Provide the [X, Y] coordinate of the cell's center where the given text is located.  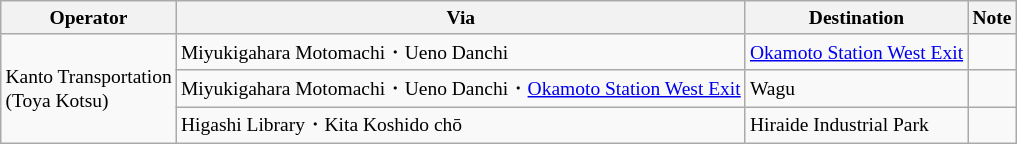
Note [992, 18]
Miyukigahara Motomachi・Ueno Danchi [460, 52]
Higashi Library・Kita Koshido chō [460, 125]
Miyukigahara Motomachi・Ueno Danchi・Okamoto Station West Exit [460, 88]
Destination [856, 18]
Hiraide Industrial Park [856, 125]
Operator [89, 18]
Kanto Transportation(Toya Kotsu) [89, 88]
Via [460, 18]
Okamoto Station West Exit [856, 52]
Wagu [856, 88]
